Determine the [x, y] coordinate at the center of the cell enclosing the given text.  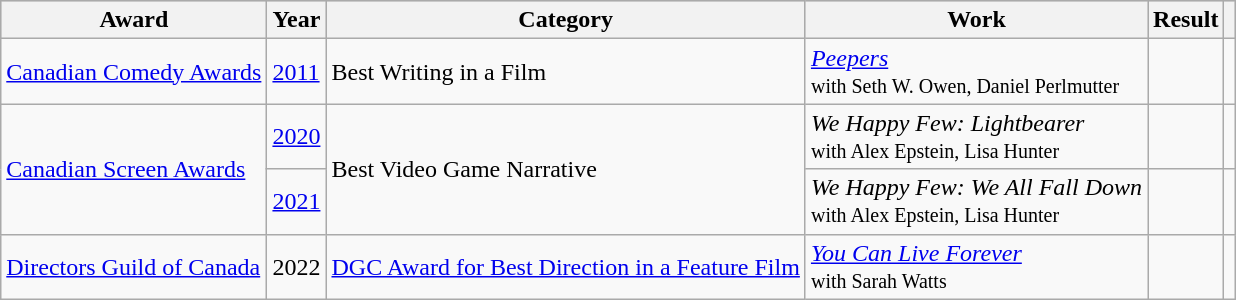
We Happy Few: Lightbearerwith Alex Epstein, Lisa Hunter [976, 136]
Canadian Screen Awards [134, 169]
Directors Guild of Canada [134, 266]
Category [566, 20]
We Happy Few: We All Fall Downwith Alex Epstein, Lisa Hunter [976, 202]
Award [134, 20]
Year [296, 20]
2021 [296, 202]
2020 [296, 136]
Result [1186, 20]
Peeperswith Seth W. Owen, Daniel Perlmutter [976, 72]
You Can Live Foreverwith Sarah Watts [976, 266]
2022 [296, 266]
Work [976, 20]
Best Writing in a Film [566, 72]
Best Video Game Narrative [566, 169]
DGC Award for Best Direction in a Feature Film [566, 266]
2011 [296, 72]
Canadian Comedy Awards [134, 72]
